From the cell containing the given text, extract its center point as (X, Y) coordinate. 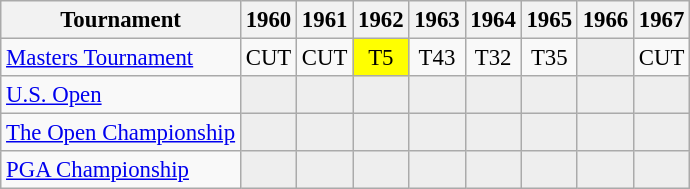
1965 (549, 20)
Tournament (121, 20)
T35 (549, 58)
T32 (493, 58)
1963 (437, 20)
1960 (268, 20)
T5 (381, 58)
1966 (605, 20)
T43 (437, 58)
1967 (661, 20)
PGA Championship (121, 170)
Masters Tournament (121, 58)
U.S. Open (121, 95)
1964 (493, 20)
The Open Championship (121, 133)
1962 (381, 20)
1961 (325, 20)
